Search for the cell housing the specified text and yield its [x, y] center coordinate. 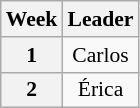
Carlos [100, 55]
Érica [100, 90]
Week [32, 19]
1 [32, 55]
2 [32, 90]
Leader [100, 19]
